Provide the [X, Y] coordinate of the cell's center where the given text is located.  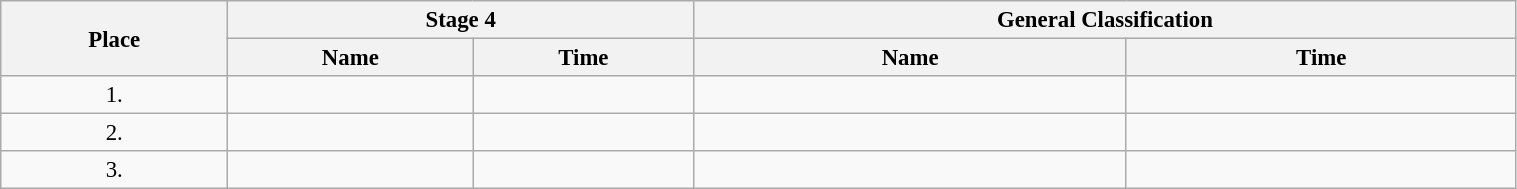
1. [114, 95]
2. [114, 133]
General Classification [1105, 20]
Stage 4 [461, 20]
Place [114, 38]
3. [114, 170]
